Search for the cell housing the specified text and yield its (x, y) center coordinate. 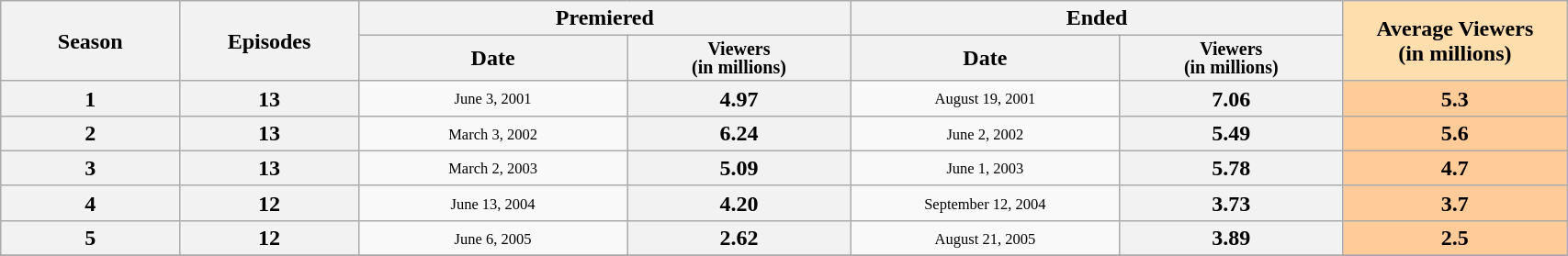
August 19, 2001 (985, 98)
Season (90, 41)
June 13, 2004 (492, 203)
4 (90, 203)
5.6 (1455, 133)
Premiered (604, 18)
3.7 (1455, 203)
5.3 (1455, 98)
3.73 (1231, 203)
5.49 (1231, 133)
7.06 (1231, 98)
3.89 (1231, 239)
March 3, 2002 (492, 133)
5.09 (739, 168)
August 21, 2005 (985, 239)
5.78 (1231, 168)
6.24 (739, 133)
2 (90, 133)
Average Viewers(in millions) (1455, 41)
Ended (1097, 18)
2.5 (1455, 239)
September 12, 2004 (985, 203)
1 (90, 98)
June 2, 2002 (985, 133)
3 (90, 168)
June 1, 2003 (985, 168)
5 (90, 239)
4.7 (1455, 168)
June 6, 2005 (492, 239)
2.62 (739, 239)
March 2, 2003 (492, 168)
June 3, 2001 (492, 98)
4.97 (739, 98)
4.20 (739, 203)
Episodes (270, 41)
